From the cell containing the given text, extract its center point as [X, Y] coordinate. 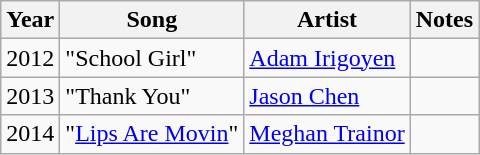
Artist [327, 20]
Adam Irigoyen [327, 58]
Jason Chen [327, 96]
2012 [30, 58]
"Lips Are Movin" [152, 134]
"School Girl" [152, 58]
Year [30, 20]
"Thank You" [152, 96]
Meghan Trainor [327, 134]
Notes [444, 20]
2013 [30, 96]
2014 [30, 134]
Song [152, 20]
